Search for the cell housing the specified text and yield its [x, y] center coordinate. 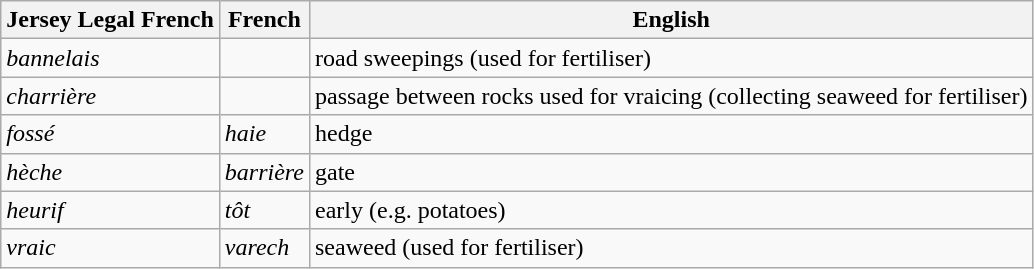
hedge [670, 134]
heurif [110, 210]
tôt [264, 210]
barrière [264, 172]
bannelais [110, 58]
English [670, 20]
varech [264, 248]
gate [670, 172]
seaweed (used for fertiliser) [670, 248]
hèche [110, 172]
vraic [110, 248]
early (e.g. potatoes) [670, 210]
road sweepings (used for fertiliser) [670, 58]
charrière [110, 96]
French [264, 20]
haie [264, 134]
fossé [110, 134]
passage between rocks used for vraicing (collecting seaweed for fertiliser) [670, 96]
Jersey Legal French [110, 20]
